Return (X, Y) of the center of cell containing provided text 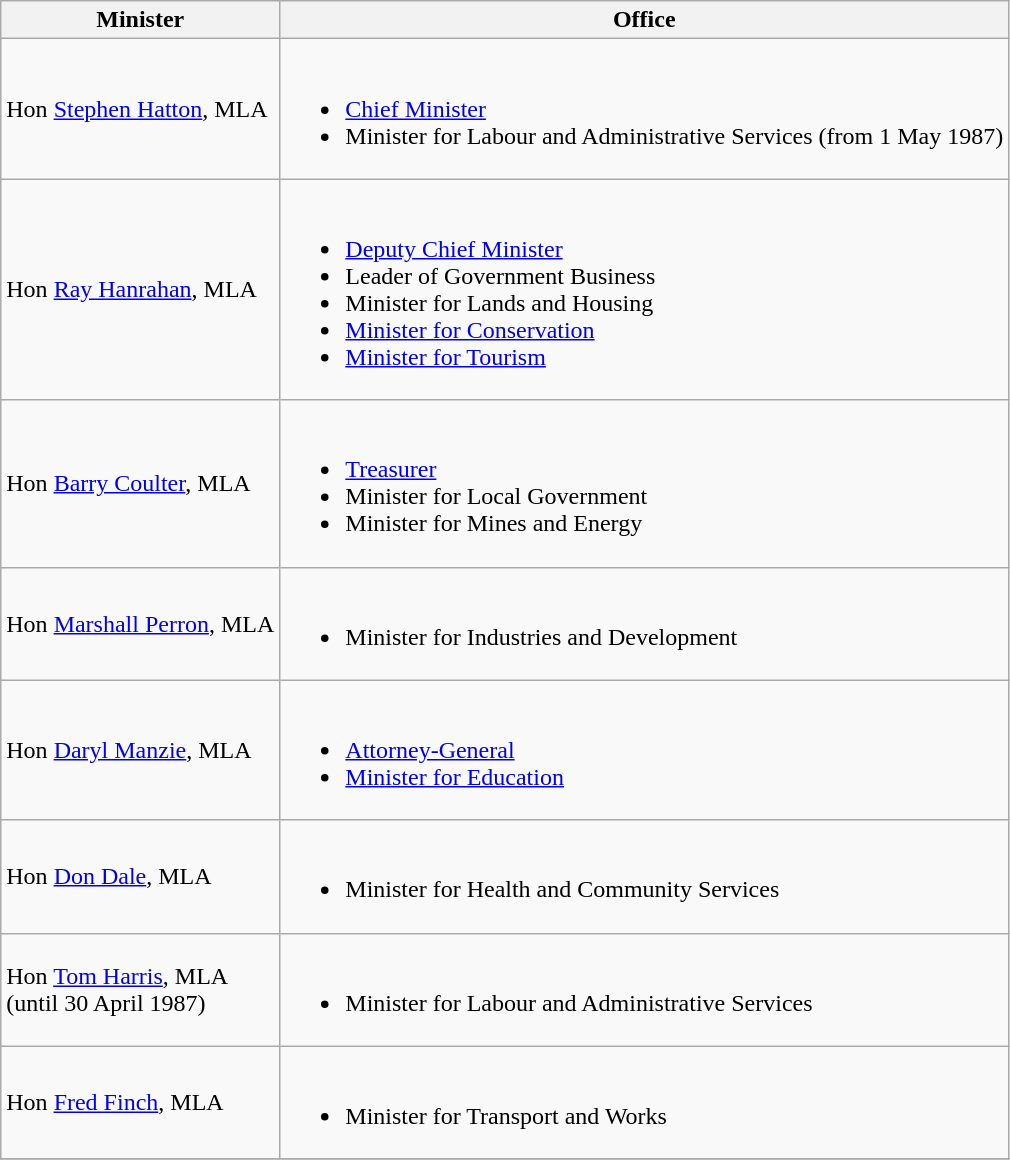
Hon Marshall Perron, MLA (140, 624)
Minister for Labour and Administrative Services (644, 990)
Hon Stephen Hatton, MLA (140, 109)
Hon Fred Finch, MLA (140, 1102)
Hon Tom Harris, MLA(until 30 April 1987) (140, 990)
Attorney-GeneralMinister for Education (644, 750)
Hon Don Dale, MLA (140, 876)
Office (644, 20)
Deputy Chief MinisterLeader of Government BusinessMinister for Lands and HousingMinister for ConservationMinister for Tourism (644, 290)
Hon Ray Hanrahan, MLA (140, 290)
Hon Barry Coulter, MLA (140, 484)
TreasurerMinister for Local GovernmentMinister for Mines and Energy (644, 484)
Minister (140, 20)
Minister for Health and Community Services (644, 876)
Minister for Industries and Development (644, 624)
Hon Daryl Manzie, MLA (140, 750)
Minister for Transport and Works (644, 1102)
Chief MinisterMinister for Labour and Administrative Services (from 1 May 1987) (644, 109)
